Extract the [X, Y] coordinate from the center of the cell holding the provided text.  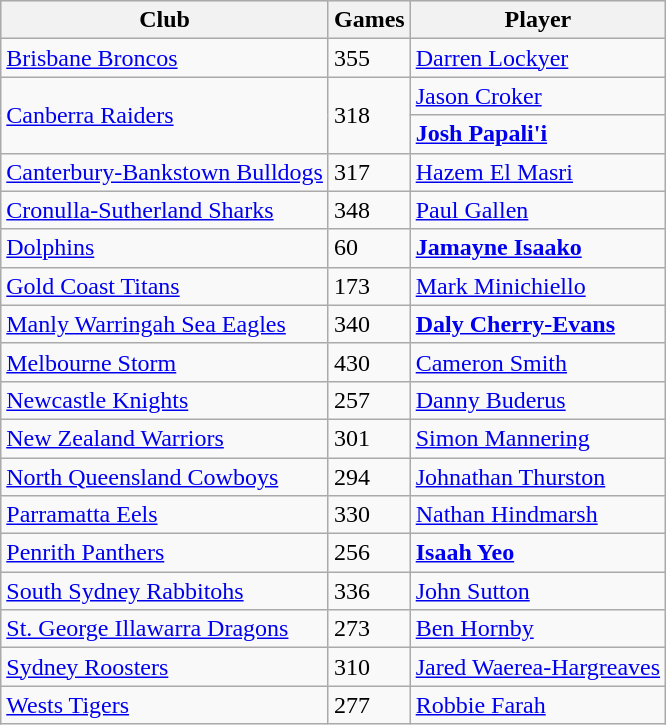
430 [369, 362]
277 [369, 705]
New Zealand Warriors [165, 438]
Player [538, 20]
Josh Papali'i [538, 134]
257 [369, 400]
330 [369, 515]
173 [369, 286]
Games [369, 20]
South Sydney Rabbitohs [165, 591]
Melbourne Storm [165, 362]
Cronulla-Sutherland Sharks [165, 210]
348 [369, 210]
Danny Buderus [538, 400]
Wests Tigers [165, 705]
Johnathan Thurston [538, 477]
Jamayne Isaako [538, 248]
North Queensland Cowboys [165, 477]
Canterbury-Bankstown Bulldogs [165, 172]
Daly Cherry-Evans [538, 324]
340 [369, 324]
Sydney Roosters [165, 667]
256 [369, 553]
Parramatta Eels [165, 515]
Mark Minichiello [538, 286]
Jared Waerea-Hargreaves [538, 667]
Isaah Yeo [538, 553]
Ben Hornby [538, 629]
355 [369, 58]
Penrith Panthers [165, 553]
Club [165, 20]
John Sutton [538, 591]
Dolphins [165, 248]
Robbie Farah [538, 705]
Brisbane Broncos [165, 58]
294 [369, 477]
Darren Lockyer [538, 58]
60 [369, 248]
St. George Illawarra Dragons [165, 629]
Gold Coast Titans [165, 286]
Jason Croker [538, 96]
Simon Mannering [538, 438]
317 [369, 172]
Manly Warringah Sea Eagles [165, 324]
Hazem El Masri [538, 172]
Cameron Smith [538, 362]
273 [369, 629]
Nathan Hindmarsh [538, 515]
318 [369, 115]
Newcastle Knights [165, 400]
Canberra Raiders [165, 115]
336 [369, 591]
Paul Gallen [538, 210]
310 [369, 667]
301 [369, 438]
